Search for the cell housing the specified text and yield its [x, y] center coordinate. 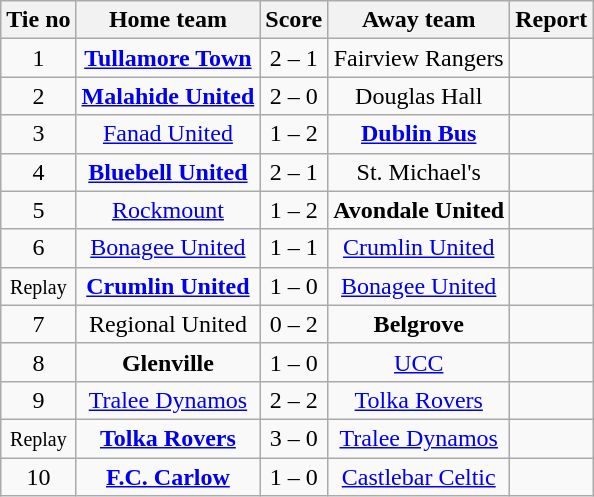
Report [552, 20]
Castlebar Celtic [419, 477]
Dublin Bus [419, 134]
2 – 0 [294, 96]
10 [38, 477]
Glenville [168, 362]
Away team [419, 20]
Regional United [168, 324]
1 – 1 [294, 248]
Fanad United [168, 134]
Fairview Rangers [419, 58]
0 – 2 [294, 324]
Douglas Hall [419, 96]
2 – 2 [294, 400]
Home team [168, 20]
3 – 0 [294, 438]
6 [38, 248]
Score [294, 20]
7 [38, 324]
UCC [419, 362]
1 [38, 58]
Malahide United [168, 96]
Tullamore Town [168, 58]
Bluebell United [168, 172]
Avondale United [419, 210]
8 [38, 362]
Rockmount [168, 210]
2 [38, 96]
Belgrove [419, 324]
St. Michael's [419, 172]
3 [38, 134]
9 [38, 400]
4 [38, 172]
5 [38, 210]
F.C. Carlow [168, 477]
Tie no [38, 20]
